Extract the [X, Y] coordinate from the center of the cell holding the provided text.  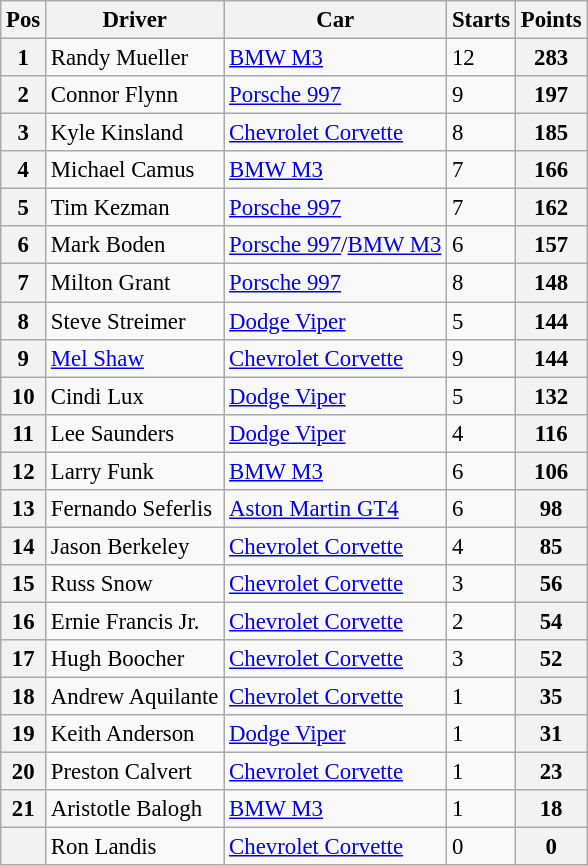
Pos [24, 20]
148 [550, 283]
10 [24, 396]
85 [550, 546]
16 [24, 621]
23 [550, 772]
116 [550, 433]
Connor Flynn [135, 95]
Car [336, 20]
132 [550, 396]
197 [550, 95]
Ernie Francis Jr. [135, 621]
106 [550, 471]
Michael Camus [135, 170]
14 [24, 546]
Russ Snow [135, 584]
Starts [482, 20]
Randy Mueller [135, 58]
Keith Anderson [135, 734]
Preston Calvert [135, 772]
Fernando Seferlis [135, 509]
11 [24, 433]
31 [550, 734]
Jason Berkeley [135, 546]
Cindi Lux [135, 396]
Aristotle Balogh [135, 809]
283 [550, 58]
20 [24, 772]
Larry Funk [135, 471]
Steve Streimer [135, 321]
Aston Martin GT4 [336, 509]
35 [550, 697]
166 [550, 170]
13 [24, 509]
Lee Saunders [135, 433]
21 [24, 809]
162 [550, 208]
Kyle Kinsland [135, 133]
185 [550, 133]
56 [550, 584]
Porsche 997/BMW M3 [336, 245]
157 [550, 245]
Hugh Boocher [135, 659]
19 [24, 734]
Points [550, 20]
Tim Kezman [135, 208]
Mel Shaw [135, 358]
Milton Grant [135, 283]
Driver [135, 20]
Ron Landis [135, 847]
17 [24, 659]
Mark Boden [135, 245]
52 [550, 659]
98 [550, 509]
15 [24, 584]
54 [550, 621]
Andrew Aquilante [135, 697]
